Return the [x, y] coordinate for the center point of the cell that contains the specified text.  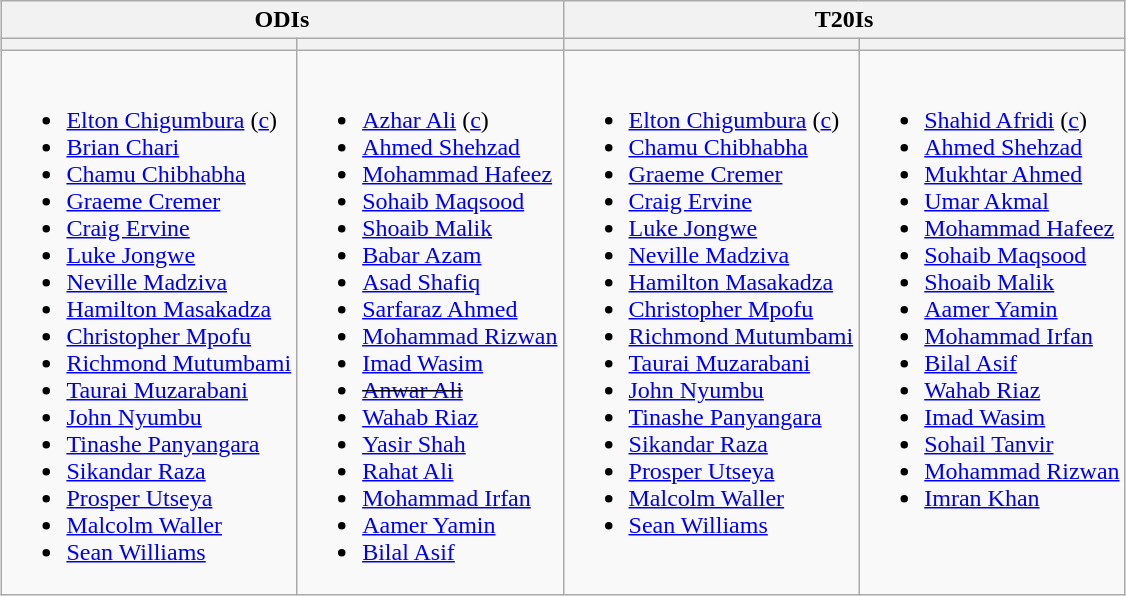
T20Is [844, 20]
ODIs [282, 20]
